Return the (x, y) coordinate for the center point of the cell that contains the specified text.  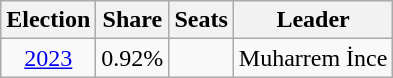
0.92% (132, 58)
Seats (201, 20)
Muharrem İnce (313, 58)
2023 (48, 58)
Share (132, 20)
Election (48, 20)
Leader (313, 20)
